Search for the cell housing the specified text and yield its [x, y] center coordinate. 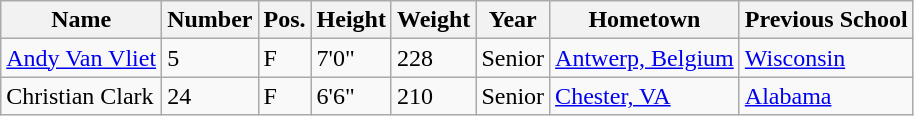
Andy Van Vliet [82, 58]
5 [210, 58]
228 [433, 58]
Name [82, 20]
Year [513, 20]
Height [351, 20]
Hometown [645, 20]
Christian Clark [82, 96]
Weight [433, 20]
210 [433, 96]
Number [210, 20]
Pos. [284, 20]
Chester, VA [645, 96]
Alabama [826, 96]
Antwerp, Belgium [645, 58]
Previous School [826, 20]
7'0" [351, 58]
24 [210, 96]
Wisconsin [826, 58]
6'6" [351, 96]
